Determine the [x, y] coordinate at the center of the cell enclosing the given text.  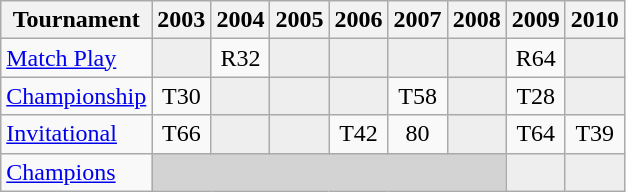
T64 [536, 134]
Tournament [76, 20]
R64 [536, 58]
80 [418, 134]
2006 [358, 20]
Champions [76, 172]
2004 [240, 20]
Match Play [76, 58]
2005 [300, 20]
Invitational [76, 134]
R32 [240, 58]
2003 [182, 20]
T42 [358, 134]
2007 [418, 20]
T28 [536, 96]
Championship [76, 96]
T58 [418, 96]
T39 [594, 134]
2010 [594, 20]
T66 [182, 134]
2009 [536, 20]
2008 [476, 20]
T30 [182, 96]
